Capture the cell that displays the provided text and extract its [x, y] central coordinate. 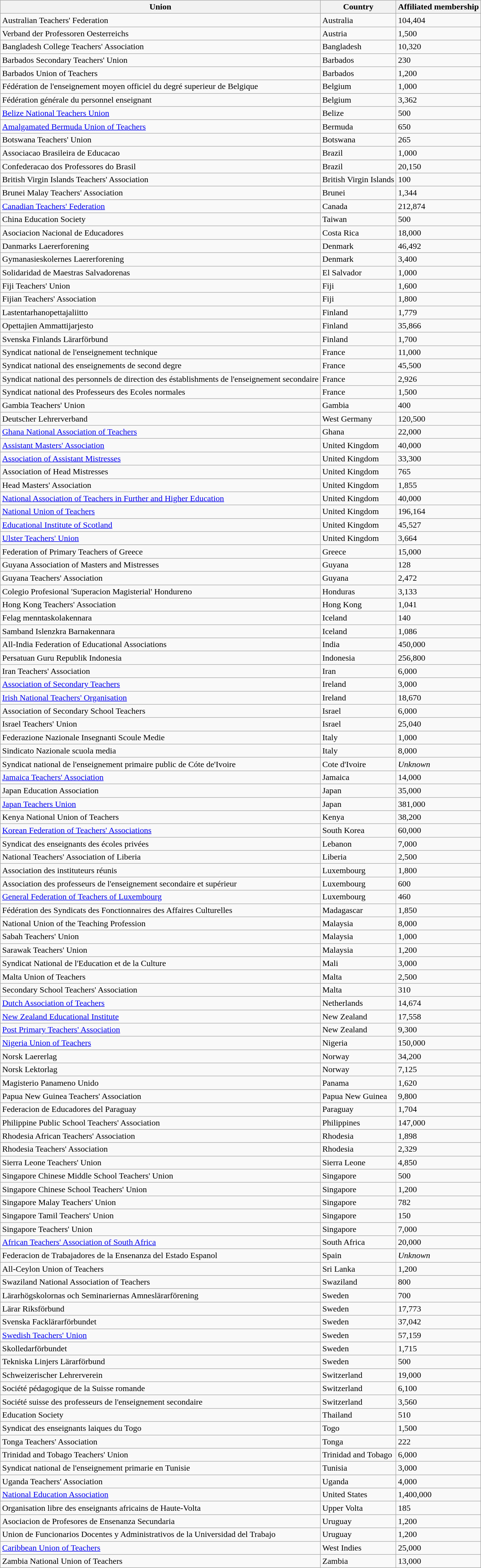
El Salvador [358, 273]
13,000 [438, 1561]
Gambia [358, 406]
7,125 [438, 1070]
510 [438, 1415]
1,704 [438, 1109]
1,700 [438, 339]
Syndicat national de l'enseignement technique [160, 352]
Gymanasieskolernes Laererforening [160, 259]
British Virgin Islands [358, 180]
9,800 [438, 1096]
Association of Assistant Mistresses [160, 459]
310 [438, 990]
Federation of Primary Teachers of Greece [160, 551]
New Zealand Educational Institute [160, 1017]
Japan Teachers Union [160, 804]
Union [160, 7]
Norsk Laererlag [160, 1056]
Greece [358, 551]
9,300 [438, 1030]
Guyana Teachers' Association [160, 578]
45,500 [438, 365]
Tunisia [358, 1468]
38,200 [438, 817]
4,850 [438, 1162]
2,329 [438, 1149]
Amalgamated Bermuda Union of Teachers [160, 126]
Costa Rica [358, 233]
33,300 [438, 459]
450,000 [438, 645]
Country [358, 7]
Australia [358, 20]
Association of Secondary School Teachers [160, 711]
Malta Union of Teachers [160, 976]
British Virgin Islands Teachers' Association [160, 180]
19,000 [438, 1375]
1,086 [438, 631]
Trinidad and Tobago [358, 1455]
Irish National Teachers' Organisation [160, 698]
Lärar Riksförbund [160, 1309]
Tonga Teachers' Association [160, 1442]
Swaziland National Association of Teachers [160, 1282]
Opettajien Ammattijarjesto [160, 326]
Kenya National Union of Teachers [160, 817]
United States [358, 1495]
Dutch Association of Teachers [160, 1003]
381,000 [438, 804]
22,000 [438, 432]
17,773 [438, 1309]
Togo [358, 1428]
Australian Teachers' Federation [160, 20]
1,600 [438, 286]
25,000 [438, 1548]
Sri Lanka [358, 1269]
20,000 [438, 1242]
Svenska Finlands Lärarförbund [160, 339]
Trinidad and Tobago Teachers' Union [160, 1455]
Cote d'Ivoire [358, 764]
Korean Federation of Teachers' Associations [160, 831]
Lebanon [358, 844]
Bangladesh College Teachers' Association [160, 47]
Federacion de Trabajadores de la Ensenanza del Estado Espanol [160, 1256]
11,000 [438, 352]
National Education Association [160, 1495]
1,344 [438, 193]
India [358, 645]
West Germany [358, 419]
Honduras [358, 592]
14,000 [438, 777]
Solidaridad de Maestras Salvadorenas [160, 273]
128 [438, 565]
Ghana [358, 432]
Société suisse des professeurs de l'enseignement secondaire [160, 1402]
Indonesia [358, 658]
Union de Funcionarios Docentes y Administrativos de la Universidad del Trabajo [160, 1534]
230 [438, 60]
Belize National Teachers Union [160, 113]
Bermuda [358, 126]
General Federation of Teachers of Luxembourg [160, 897]
3,664 [438, 538]
20,150 [438, 166]
Botswana [358, 140]
Post Primary Teachers' Association [160, 1030]
222 [438, 1442]
Nigeria [358, 1043]
Association of Secondary Teachers [160, 684]
Syndicat des enseignants laiques du Togo [160, 1428]
256,800 [438, 658]
Norsk Lektorlag [160, 1070]
Société pédagogique de la Suisse romande [160, 1388]
Rhodesia African Teachers' Association [160, 1136]
Jamaica Teachers' Association [160, 777]
18,670 [438, 698]
45,527 [438, 525]
3,560 [438, 1402]
120,500 [438, 419]
Singapore Malay Teachers' Union [160, 1202]
Swaziland [358, 1282]
140 [438, 618]
1,041 [438, 605]
Canadian Teachers' Federation [160, 206]
Lastentarhanopettajaliitto [160, 312]
Hong Kong Teachers' Association [160, 605]
1,715 [438, 1348]
34,200 [438, 1056]
35,000 [438, 790]
Syndicat national des enseignements de second degre [160, 365]
Syndicat national des personnels de direction des éstablishments de l'enseignement secondaire [160, 379]
Magisterio Panameno Unido [160, 1083]
Kenya [358, 817]
Asociacion de Profesores de Ensenanza Secundaria [160, 1521]
3,133 [438, 592]
3,400 [438, 259]
Sabah Teachers' Union [160, 937]
Federazione Nazionale Insegnanti Scoule Medie [160, 737]
Canada [358, 206]
460 [438, 897]
National Union of Teachers [160, 512]
Brunei [358, 193]
Associacao Brasileira de Educacao [160, 153]
All-Ceylon Union of Teachers [160, 1269]
Sarawak Teachers' Union [160, 950]
60,000 [438, 831]
700 [438, 1295]
Felag menntaskolakennara [160, 618]
1,779 [438, 312]
2,926 [438, 379]
Upper Volta [358, 1508]
25,040 [438, 724]
Botswana Teachers' Union [160, 140]
Tekniska Linjers Lärarförbund [160, 1362]
600 [438, 884]
Hong Kong [358, 605]
South Africa [358, 1242]
800 [438, 1282]
Iran [358, 671]
Taiwan [358, 220]
Philippine Public School Teachers' Association [160, 1123]
National Teachers' Association of Liberia [160, 857]
212,874 [438, 206]
4,000 [438, 1481]
National Association of Teachers in Further and Higher Education [160, 498]
100 [438, 180]
1,855 [438, 485]
147,000 [438, 1123]
Schweizerischer Lehrerverein [160, 1375]
Barbados Union of Teachers [160, 73]
Svenska Facklärarförbundet [160, 1322]
Guyana Association of Masters and Mistresses [160, 565]
10,320 [438, 47]
Samband Islenzkra Barnakennara [160, 631]
Secondary School Teachers' Association [160, 990]
Skolledarförbundet [160, 1348]
Federacion de Educadores del Paraguay [160, 1109]
Fijian Teachers' Association [160, 299]
Gambia Teachers' Union [160, 406]
17,558 [438, 1017]
Singapore Tamil Teachers' Union [160, 1216]
Education Society [160, 1415]
57,159 [438, 1335]
African Teachers' Association of South Africa [160, 1242]
Fédération de l'enseignement moyen officiel du degré superieur de Belgique [160, 87]
Paraguay [358, 1109]
Jamaica [358, 777]
37,042 [438, 1322]
1,620 [438, 1083]
Papua New Guinea Teachers' Association [160, 1096]
Belize [358, 113]
150,000 [438, 1043]
Philippines [358, 1123]
Persatuan Guru Republik Indonesia [160, 658]
400 [438, 406]
China Education Society [160, 220]
Israel Teachers' Union [160, 724]
Syndicat des enseignants des écoles privées [160, 844]
Syndicat national des Professeurs des Ecoles normales [160, 392]
104,404 [438, 20]
Danmarks Laererforening [160, 246]
Sierra Leone [358, 1162]
West Indies [358, 1548]
46,492 [438, 246]
Spain [358, 1256]
Fédération des Syndicats des Fonctionnaires des Affaires Culturelles [160, 910]
Madagascar [358, 910]
Caribbean Union of Teachers [160, 1548]
Liberia [358, 857]
Syndicat National de l'Education et de la Culture [160, 963]
782 [438, 1202]
1,400,000 [438, 1495]
6,100 [438, 1388]
Association of Head Mistresses [160, 472]
185 [438, 1508]
Singapore Chinese School Teachers' Union [160, 1189]
265 [438, 140]
Assistant Masters' Association [160, 445]
All-India Federation of Educational Associations [160, 645]
Iran Teachers' Association [160, 671]
14,674 [438, 1003]
Zambia National Union of Teachers [160, 1561]
Ghana National Association of Teachers [160, 432]
Mali [358, 963]
Colegio Profesional 'Superacion Magisterial' Hondureno [160, 592]
Uganda Teachers' Association [160, 1481]
Organisation libre des enseignants africains de Haute-Volta [160, 1508]
Syndicat national de l'enseignement primarie en Tunisie [160, 1468]
Uganda [358, 1481]
Singapore Teachers' Union [160, 1229]
Tonga [358, 1442]
196,164 [438, 512]
Head Masters' Association [160, 485]
3,362 [438, 100]
South Korea [358, 831]
Fédération générale du personnel enseignant [160, 100]
Educational Institute of Scotland [160, 525]
Zambia [358, 1561]
Swedish Teachers' Union [160, 1335]
Verband der Professoren Oesterreichs [160, 34]
Japan Education Association [160, 790]
Association des professeurs de l'enseignement secondaire et supérieur [160, 884]
1,850 [438, 910]
Affiliated membership [438, 7]
Thailand [358, 1415]
1,898 [438, 1136]
Fiji Teachers' Union [160, 286]
Sindicato Nazionale scuola media [160, 751]
650 [438, 126]
Sierra Leone Teachers' Union [160, 1162]
Papua New Guinea [358, 1096]
Association des instituteurs réunis [160, 870]
18,000 [438, 233]
Confederacao dos Professores do Brasil [160, 166]
150 [438, 1216]
Singapore Chinese Middle School Teachers' Union [160, 1176]
Rhodesia Teachers' Association [160, 1149]
Austria [358, 34]
2,472 [438, 578]
Lärarhögskolornas och Seminariernas Amneslärarförening [160, 1295]
Bangladesh [358, 47]
Nigeria Union of Teachers [160, 1043]
Syndicat national de l'enseignement primaire public de Cóte de'Ivoire [160, 764]
Deutscher Lehrerverband [160, 419]
15,000 [438, 551]
765 [438, 472]
Ulster Teachers' Union [160, 538]
Panama [358, 1083]
Brunei Malay Teachers' Association [160, 193]
Asociacion Nacional de Educadores [160, 233]
35,866 [438, 326]
Netherlands [358, 1003]
Barbados Secondary Teachers' Union [160, 60]
National Union of the Teaching Profession [160, 923]
